Return [x, y] of the center of cell containing provided text 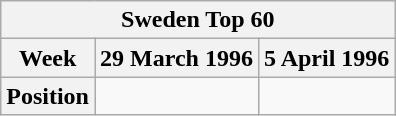
5 April 1996 [326, 58]
Position [48, 96]
29 March 1996 [176, 58]
Sweden Top 60 [198, 20]
Week [48, 58]
